Detect which cell encompasses the target text, then output its (X, Y) center coordinate. 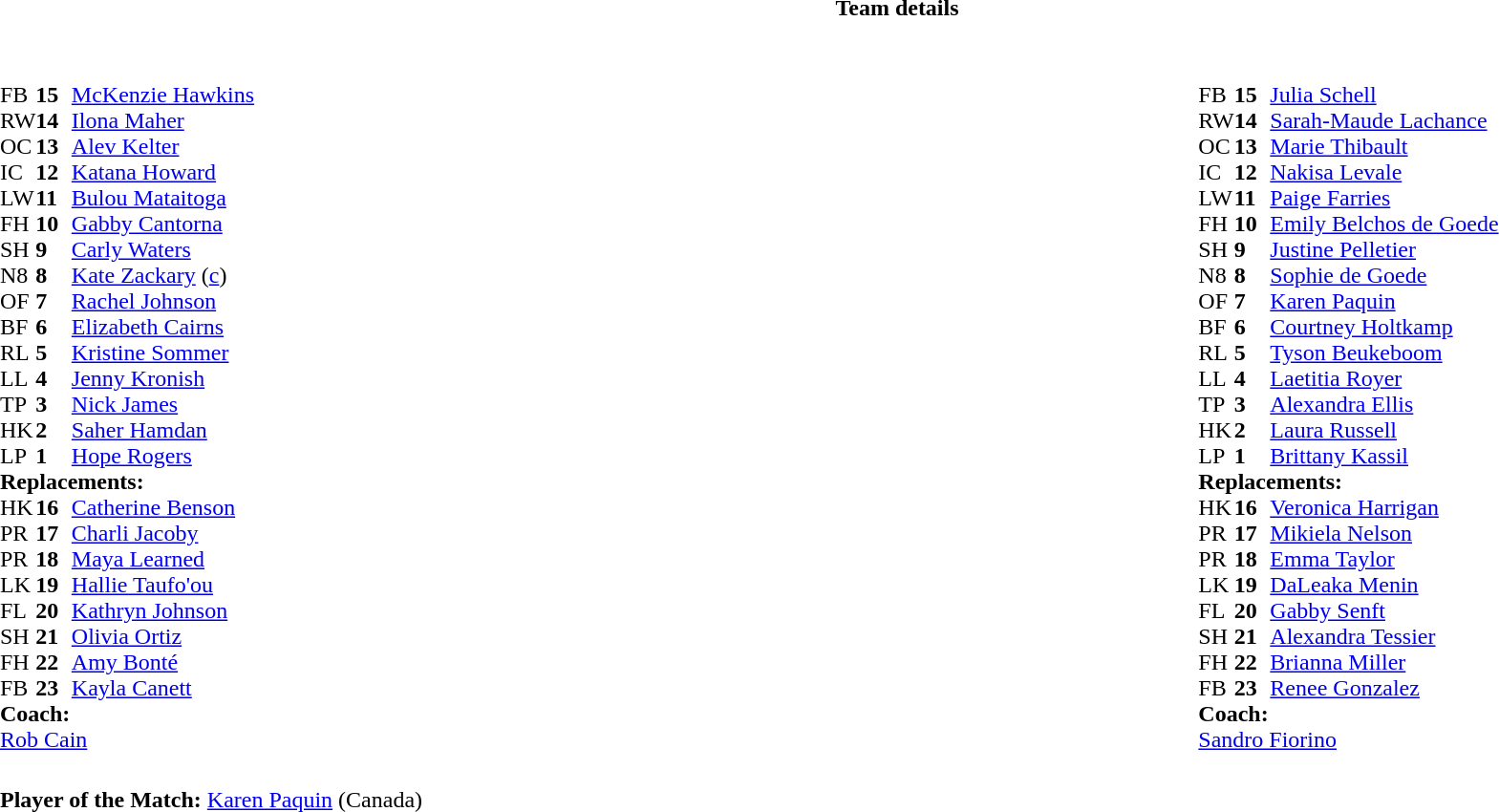
Gabby Senft (1383, 611)
Catherine Benson (162, 508)
Elizabeth Cairns (162, 327)
Nick James (162, 405)
Mikiela Nelson (1383, 533)
Hope Rogers (162, 457)
Amy Bonté (162, 663)
Maya Learned (162, 560)
DaLeaka Menin (1383, 585)
Karen Paquin (1383, 302)
Veronica Harrigan (1383, 508)
Saher Hamdan (162, 430)
Emma Taylor (1383, 560)
Brittany Kassil (1383, 457)
Katana Howard (162, 172)
Sophie de Goede (1383, 275)
Marie Thibault (1383, 147)
Gabby Cantorna (162, 224)
Laura Russell (1383, 430)
Charli Jacoby (162, 533)
Nakisa Levale (1383, 172)
Renee Gonzalez (1383, 688)
Courtney Holtkamp (1383, 327)
Kristine Sommer (162, 353)
Olivia Ortiz (162, 636)
McKenzie Hawkins (162, 96)
Hallie Taufo'ou (162, 585)
Alexandra Tessier (1383, 636)
Kayla Canett (162, 688)
Kathryn Johnson (162, 611)
Kate Zackary (c) (162, 275)
Laetitia Royer (1383, 378)
Carly Waters (162, 250)
Tyson Beukeboom (1383, 353)
Rob Cain (127, 739)
Emily Belchos de Goede (1383, 224)
Brianna Miller (1383, 663)
Bulou Mataitoga (162, 199)
Alev Kelter (162, 147)
Jenny Kronish (162, 378)
Paige Farries (1383, 199)
Sandro Fiorino (1348, 739)
Rachel Johnson (162, 302)
Julia Schell (1383, 96)
Ilona Maher (162, 120)
Sarah-Maude Lachance (1383, 120)
Alexandra Ellis (1383, 405)
Justine Pelletier (1383, 250)
